From the cell containing the given text, extract its center point as (X, Y) coordinate. 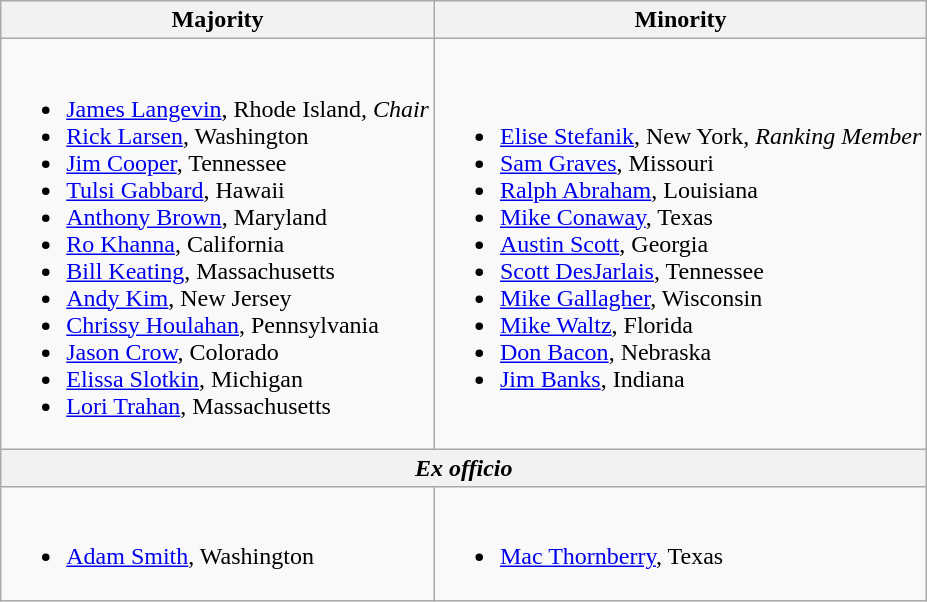
Minority (680, 20)
Majority (218, 20)
Ex officio (464, 468)
Mac Thornberry, Texas (680, 544)
Adam Smith, Washington (218, 544)
